Scan for the cell matching the given text and deliver its [X, Y] coordinate at center. 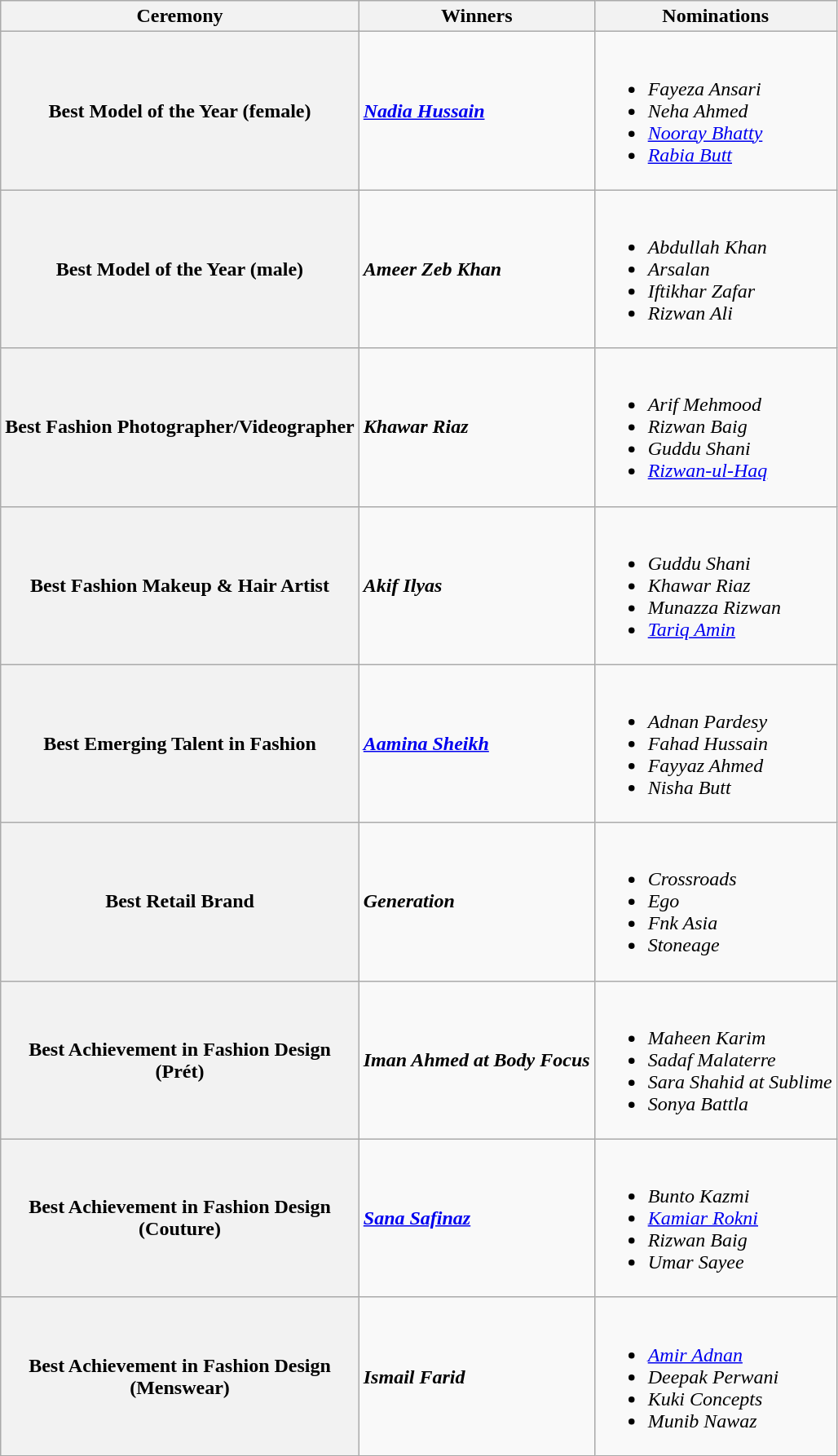
Best Retail Brand [180, 902]
Akif Ilyas [476, 585]
Best Achievement in Fashion Design(Menswear) [180, 1376]
Best Achievement in Fashion Design(Prét) [180, 1060]
Bunto KazmiKamiar RokniRizwan BaigUmar Sayee [716, 1218]
Sana Safinaz [476, 1218]
Ceremony [180, 16]
Best Fashion Makeup & Hair Artist [180, 585]
Best Model of the Year (male) [180, 269]
Best Emerging Talent in Fashion [180, 743]
Generation [476, 902]
Ismail Farid [476, 1376]
Best Fashion Photographer/Videographer [180, 427]
Iman Ahmed at Body Focus [476, 1060]
Aamina Sheikh [476, 743]
Khawar Riaz [476, 427]
CrossroadsEgoFnk AsiaStoneage [716, 902]
Ameer Zeb Khan [476, 269]
Maheen KarimSadaf MalaterreSara Shahid at SublimeSonya Battla [716, 1060]
Adnan PardesyFahad HussainFayyaz AhmedNisha Butt [716, 743]
Nominations [716, 16]
Fayeza AnsariNeha AhmedNooray BhattyRabia Butt [716, 111]
Amir AdnanDeepak PerwaniKuki ConceptsMunib Nawaz [716, 1376]
Winners [476, 16]
Arif MehmoodRizwan BaigGuddu ShaniRizwan-ul-Haq [716, 427]
Guddu ShaniKhawar RiazMunazza RizwanTariq Amin [716, 585]
Abdullah KhanArsalanIftikhar ZafarRizwan Ali [716, 269]
Best Achievement in Fashion Design(Couture) [180, 1218]
Nadia Hussain [476, 111]
Best Model of the Year (female) [180, 111]
